Determine the (X, Y) coordinate at the center of the cell enclosing the given text.  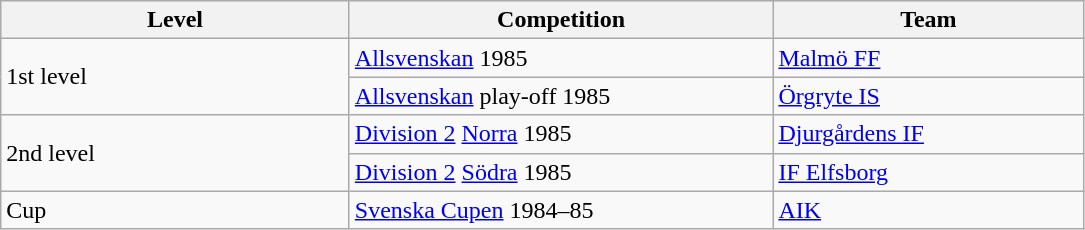
Competition (561, 20)
Cup (176, 210)
Örgryte IS (928, 96)
1st level (176, 77)
IF Elfsborg (928, 172)
Allsvenskan play-off 1985 (561, 96)
2nd level (176, 153)
Level (176, 20)
Djurgårdens IF (928, 134)
Allsvenskan 1985 (561, 58)
Division 2 Norra 1985 (561, 134)
AIK (928, 210)
Team (928, 20)
Malmö FF (928, 58)
Division 2 Södra 1985 (561, 172)
Svenska Cupen 1984–85 (561, 210)
